From the cell containing the given text, extract its center point as [x, y] coordinate. 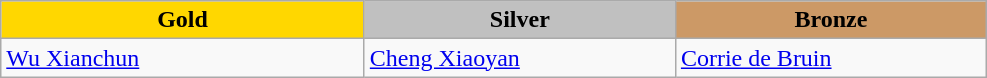
Gold [183, 20]
Bronze [830, 20]
Cheng Xiaoyan [520, 58]
Silver [520, 20]
Wu Xianchun [183, 58]
Corrie de Bruin [830, 58]
